Pinpoint the cell where the given text exists, returning its [X, Y] midpoint coordinate. 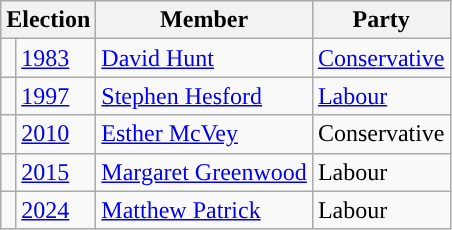
1997 [56, 96]
Esther McVey [204, 134]
Stephen Hesford [204, 96]
David Hunt [204, 58]
2015 [56, 172]
Matthew Patrick [204, 210]
2010 [56, 134]
Margaret Greenwood [204, 172]
Election [48, 20]
Party [381, 20]
2024 [56, 210]
Member [204, 20]
1983 [56, 58]
